Extract the [x, y] coordinate from the center of the cell holding the provided text.  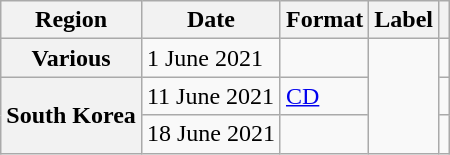
Label [404, 20]
Date [210, 20]
Various [72, 58]
1 June 2021 [210, 58]
Format [324, 20]
11 June 2021 [210, 96]
CD [324, 96]
Region [72, 20]
South Korea [72, 115]
18 June 2021 [210, 134]
